Search for the cell housing the specified text and yield its (X, Y) center coordinate. 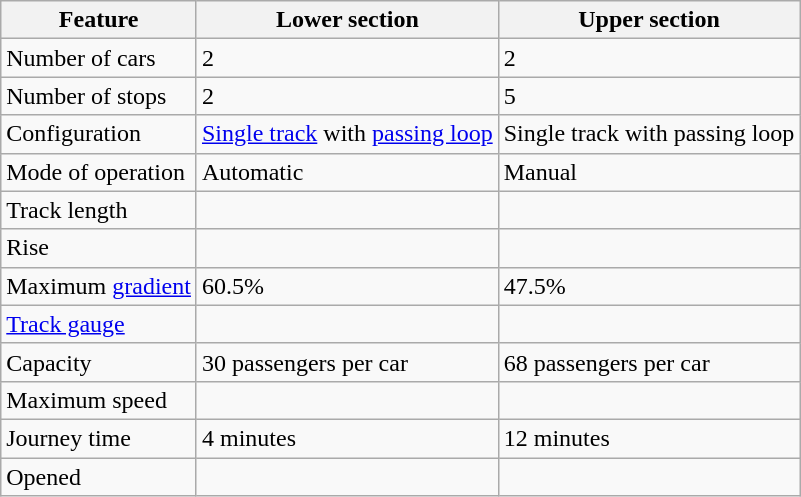
Feature (99, 20)
60.5% (347, 286)
Number of stops (99, 96)
47.5% (649, 286)
Rise (99, 248)
30 passengers per car (347, 362)
5 (649, 96)
Upper section (649, 20)
12 minutes (649, 438)
Journey time (99, 438)
Manual (649, 172)
Automatic (347, 172)
Track gauge (99, 324)
Lower section (347, 20)
Track length (99, 210)
Configuration (99, 134)
Maximum speed (99, 400)
Mode of operation (99, 172)
4 minutes (347, 438)
Opened (99, 477)
Capacity (99, 362)
68 passengers per car (649, 362)
Number of cars (99, 58)
Maximum gradient (99, 286)
